Return the (X, Y) coordinate for the center point of the cell that contains the specified text.  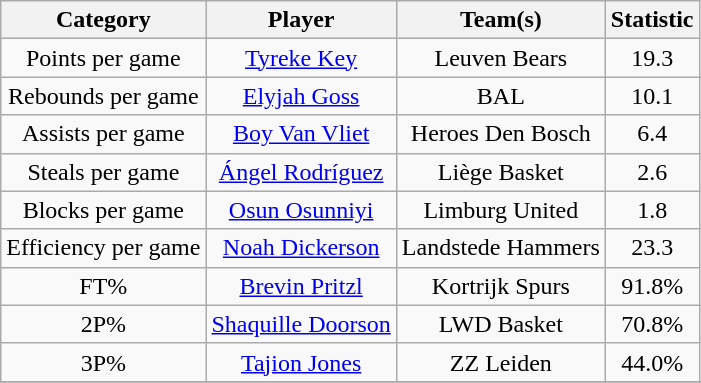
Ángel Rodríguez (301, 172)
1.8 (652, 210)
6.4 (652, 134)
44.0% (652, 362)
Shaquille Doorson (301, 324)
Efficiency per game (104, 248)
Kortrijk Spurs (500, 286)
10.1 (652, 96)
23.3 (652, 248)
Noah Dickerson (301, 248)
Boy Van Vliet (301, 134)
ZZ Leiden (500, 362)
Assists per game (104, 134)
Tyreke Key (301, 58)
2P% (104, 324)
LWD Basket (500, 324)
Statistic (652, 20)
Heroes Den Bosch (500, 134)
Team(s) (500, 20)
Tajion Jones (301, 362)
Player (301, 20)
Osun Osunniyi (301, 210)
70.8% (652, 324)
19.3 (652, 58)
Steals per game (104, 172)
Points per game (104, 58)
Blocks per game (104, 210)
Category (104, 20)
3P% (104, 362)
Leuven Bears (500, 58)
Elyjah Goss (301, 96)
Limburg United (500, 210)
Brevin Pritzl (301, 286)
Landstede Hammers (500, 248)
BAL (500, 96)
Rebounds per game (104, 96)
Liège Basket (500, 172)
FT% (104, 286)
91.8% (652, 286)
2.6 (652, 172)
